Determine the (x, y) coordinate at the center of the cell enclosing the given text.  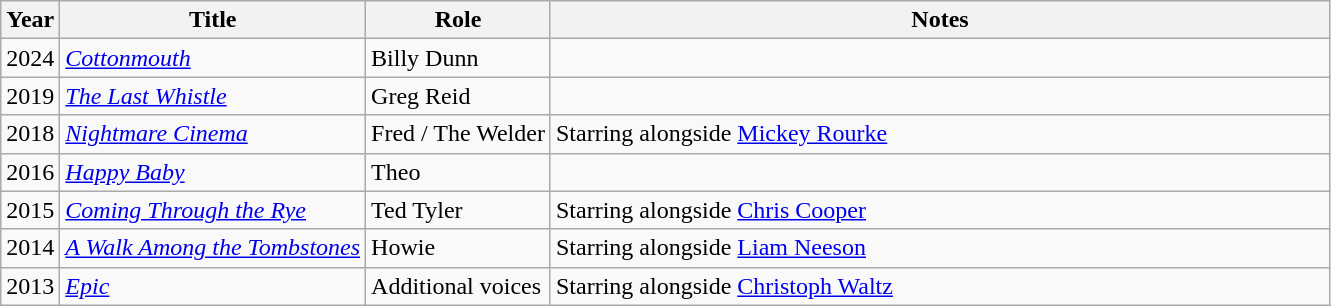
Ted Tyler (458, 210)
Role (458, 20)
Greg Reid (458, 96)
Year (30, 20)
Theo (458, 172)
Coming Through the Rye (213, 210)
Additional voices (458, 286)
Cottonmouth (213, 58)
The Last Whistle (213, 96)
Billy Dunn (458, 58)
Starring alongside Mickey Rourke (940, 134)
Fred / The Welder (458, 134)
2019 (30, 96)
Nightmare Cinema (213, 134)
2015 (30, 210)
Title (213, 20)
Epic (213, 286)
Starring alongside Christoph Waltz (940, 286)
2013 (30, 286)
Starring alongside Liam Neeson (940, 248)
A Walk Among the Tombstones (213, 248)
Happy Baby (213, 172)
2018 (30, 134)
2024 (30, 58)
Howie (458, 248)
2016 (30, 172)
Starring alongside Chris Cooper (940, 210)
2014 (30, 248)
Notes (940, 20)
